Search for the cell housing the specified text and yield its (x, y) center coordinate. 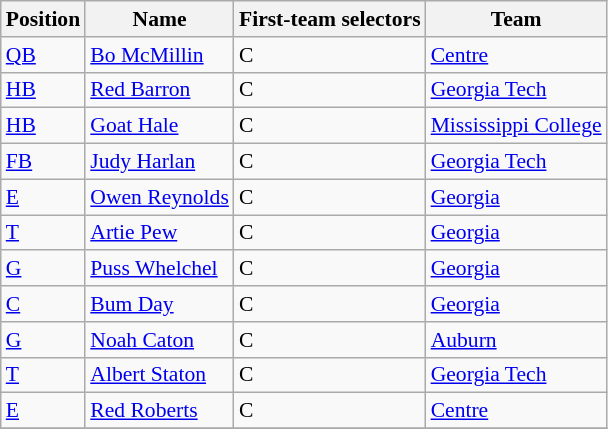
FB (43, 162)
Team (516, 19)
Goat Hale (160, 126)
Red Barron (160, 90)
Auburn (516, 340)
Artie Pew (160, 233)
First-team selectors (330, 19)
Mississippi College (516, 126)
Judy Harlan (160, 162)
Puss Whelchel (160, 269)
Owen Reynolds (160, 197)
Position (43, 19)
Noah Caton (160, 340)
QB (43, 55)
Bo McMillin (160, 55)
Red Roberts (160, 411)
Albert Staton (160, 375)
Bum Day (160, 304)
Name (160, 19)
